Return (X, Y) of the center of cell containing provided text 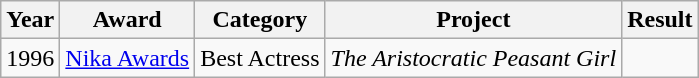
1996 (30, 58)
Best Actress (260, 58)
The Aristocratic Peasant Girl (474, 58)
Nika Awards (128, 58)
Category (260, 20)
Result (660, 20)
Year (30, 20)
Award (128, 20)
Project (474, 20)
